For the text-containing cell, return its midpoint in [X, Y] coordinate format. 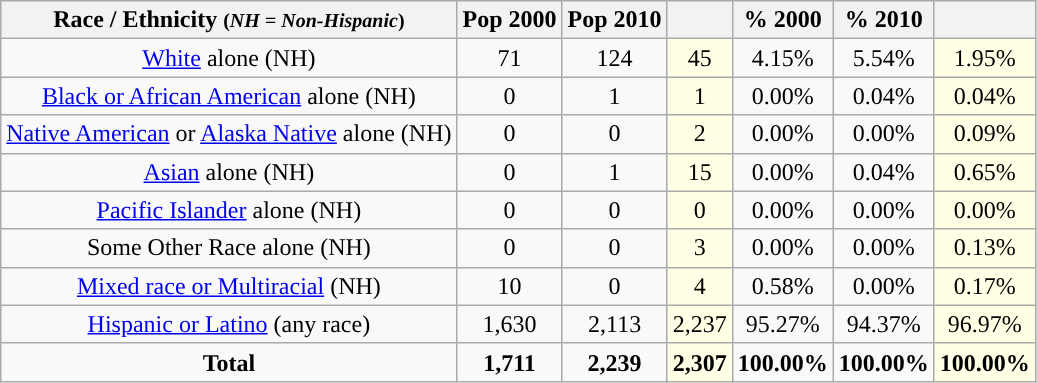
2,113 [614, 324]
2,307 [700, 362]
White alone (NH) [229, 58]
Native American or Alaska Native alone (NH) [229, 134]
Pacific Islander alone (NH) [229, 210]
96.97% [984, 324]
0.13% [984, 248]
1.95% [984, 58]
0.17% [984, 286]
Some Other Race alone (NH) [229, 248]
0.65% [984, 172]
% 2010 [884, 20]
% 2000 [782, 20]
45 [700, 58]
2,239 [614, 362]
2,237 [700, 324]
10 [510, 286]
0.58% [782, 286]
Pop 2000 [510, 20]
Pop 2010 [614, 20]
0.09% [984, 134]
2 [700, 134]
71 [510, 58]
Black or African American alone (NH) [229, 96]
Race / Ethnicity (NH = Non-Hispanic) [229, 20]
Total [229, 362]
95.27% [782, 324]
1,711 [510, 362]
3 [700, 248]
4.15% [782, 58]
5.54% [884, 58]
Mixed race or Multiracial (NH) [229, 286]
1,630 [510, 324]
4 [700, 286]
15 [700, 172]
Hispanic or Latino (any race) [229, 324]
124 [614, 58]
94.37% [884, 324]
Asian alone (NH) [229, 172]
